Locate the cell with the specified text and output its (x, y) center coordinate. 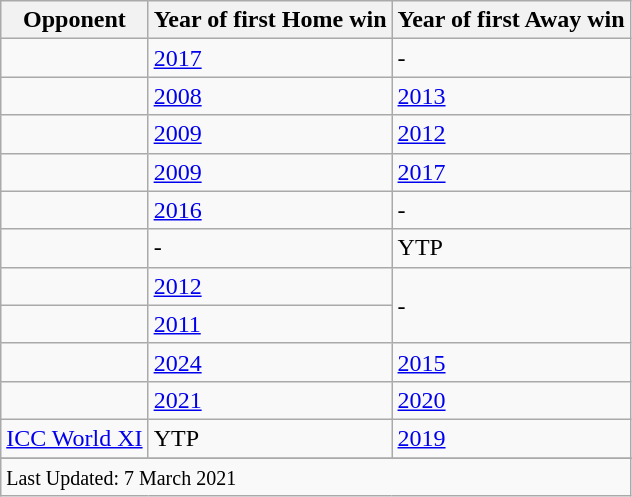
Last Updated: 7 March 2021 (316, 477)
2015 (511, 362)
2011 (270, 324)
2013 (511, 96)
Opponent (74, 20)
Year of first Away win (511, 20)
2008 (270, 96)
Year of first Home win (270, 20)
2019 (511, 438)
2016 (270, 210)
2020 (511, 400)
ICC World XI (74, 438)
2021 (270, 400)
2024 (270, 362)
